Find where the given text appears and provide that cell's center as [X, Y] coordinate. 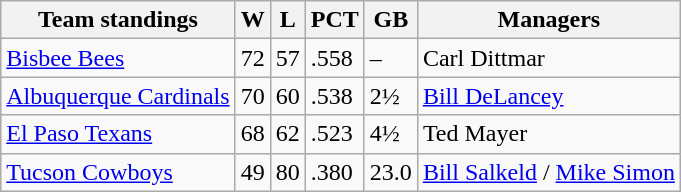
68 [252, 134]
Bill DeLancey [548, 96]
.523 [334, 134]
Managers [548, 20]
Tucson Cowboys [118, 172]
23.0 [390, 172]
GB [390, 20]
70 [252, 96]
El Paso Texans [118, 134]
2½ [390, 96]
PCT [334, 20]
Bisbee Bees [118, 58]
Team standings [118, 20]
4½ [390, 134]
Bill Salkeld / Mike Simon [548, 172]
72 [252, 58]
.558 [334, 58]
.538 [334, 96]
49 [252, 172]
L [288, 20]
62 [288, 134]
W [252, 20]
60 [288, 96]
– [390, 58]
Ted Mayer [548, 134]
Carl Dittmar [548, 58]
Albuquerque Cardinals [118, 96]
.380 [334, 172]
80 [288, 172]
57 [288, 58]
